Return the (x, y) coordinate for the center point of the cell that contains the specified text.  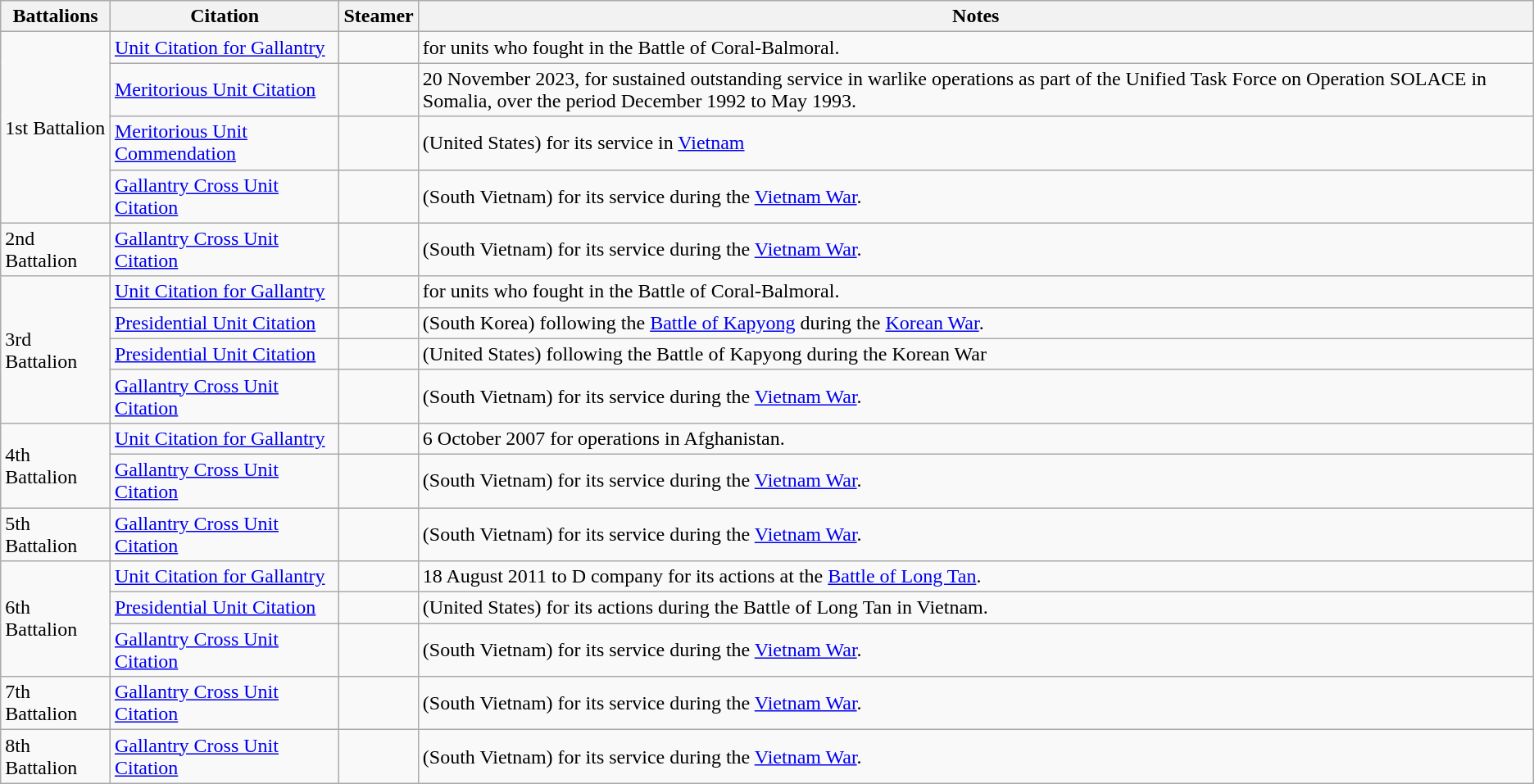
8th Battalion (56, 757)
2nd Battalion (56, 249)
7th Battalion (56, 703)
6 October 2007 for operations in Afghanistan. (975, 438)
Battalions (56, 16)
Citation (225, 16)
18 August 2011 to D company for its actions at the Battle of Long Tan. (975, 577)
(South Korea) following the Battle of Kapyong during the Korean War. (975, 323)
4th Battalion (56, 465)
3rd Battalion (56, 349)
(United States) following the Battle of Kapyong during the Korean War (975, 354)
1st Battalion (56, 128)
6th Battalion (56, 619)
Notes (975, 16)
(United States) for its actions during the Battle of Long Tan in Vietnam. (975, 608)
Meritorious Unit Citation (225, 90)
(United States) for its service in Vietnam (975, 143)
5th Battalion (56, 534)
Steamer (379, 16)
Meritorious Unit Commendation (225, 143)
